Determine the [X, Y] coordinate at the center of the cell enclosing the given text.  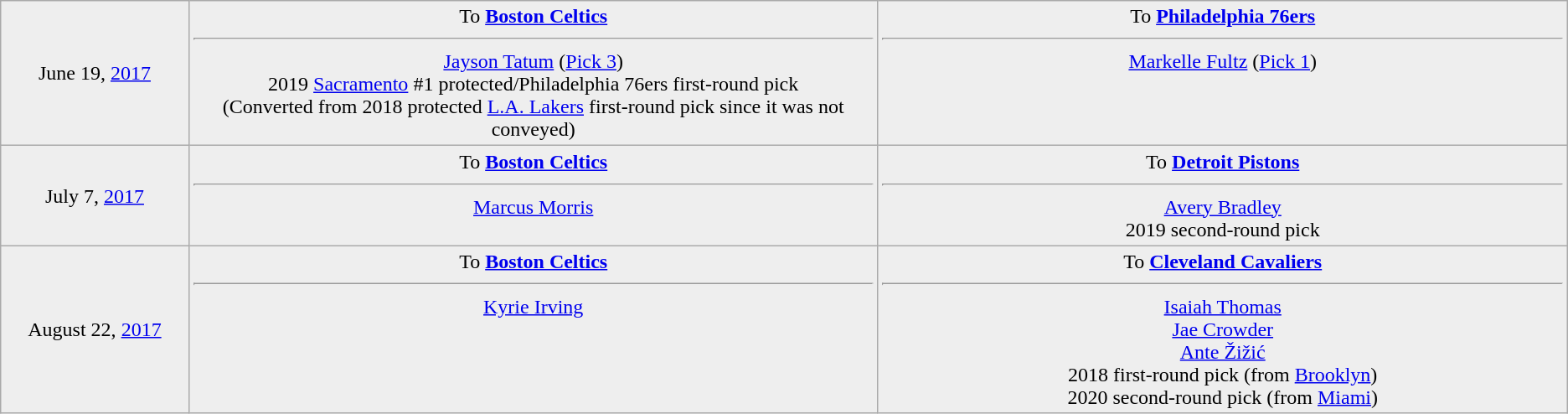
To Detroit PistonsAvery Bradley2019 second-round pick [1223, 196]
To Philadelphia 76ersMarkelle Fultz (Pick 1) [1223, 74]
To Cleveland CavaliersIsaiah ThomasJae CrowderAnte Žižić2018 first-round pick (from Brooklyn)2020 second-round pick (from Miami) [1223, 329]
To Boston CelticsMarcus Morris [533, 196]
June 19, 2017 [95, 74]
August 22, 2017 [95, 329]
July 7, 2017 [95, 196]
To Boston CelticsKyrie Irving [533, 329]
